Determine the (X, Y) coordinate at the center of the cell enclosing the given text.  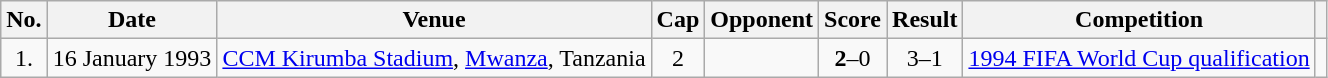
1994 FIFA World Cup qualification (1139, 58)
Venue (434, 20)
2–0 (853, 58)
Opponent (762, 20)
16 January 1993 (132, 58)
3–1 (925, 58)
No. (24, 20)
1. (24, 58)
CCM Kirumba Stadium, Mwanza, Tanzania (434, 58)
Cap (678, 20)
Competition (1139, 20)
Date (132, 20)
Result (925, 20)
2 (678, 58)
Score (853, 20)
